Determine the (X, Y) coordinate at the center of the cell enclosing the given text.  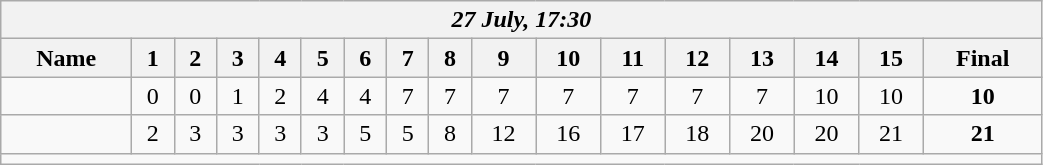
Final (982, 58)
11 (632, 58)
27 July, 17:30 (522, 20)
Name (66, 58)
15 (892, 58)
17 (632, 134)
9 (504, 58)
13 (762, 58)
14 (826, 58)
18 (698, 134)
16 (568, 134)
6 (365, 58)
